Determine the (x, y) coordinate at the center of the cell enclosing the given text.  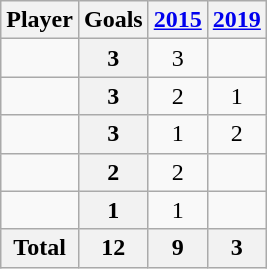
9 (178, 248)
Player (40, 20)
2015 (178, 20)
2019 (236, 20)
12 (113, 248)
Total (40, 248)
Goals (113, 20)
